Capture the cell that displays the provided text and extract its [X, Y] central coordinate. 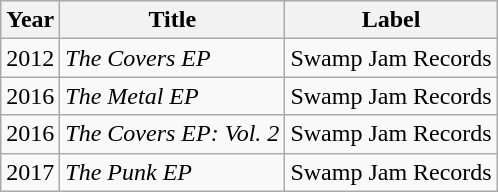
2017 [30, 172]
The Covers EP [172, 58]
2012 [30, 58]
Title [172, 20]
The Metal EP [172, 96]
Label [391, 20]
The Punk EP [172, 172]
Year [30, 20]
The Covers EP: Vol. 2 [172, 134]
